Search for the cell housing the specified text and yield its [x, y] center coordinate. 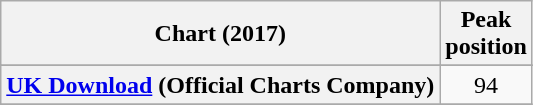
Chart (2017) [220, 34]
UK Download (Official Charts Company) [220, 85]
94 [486, 85]
Peakposition [486, 34]
